Determine the [x, y] coordinate at the center of the cell enclosing the given text.  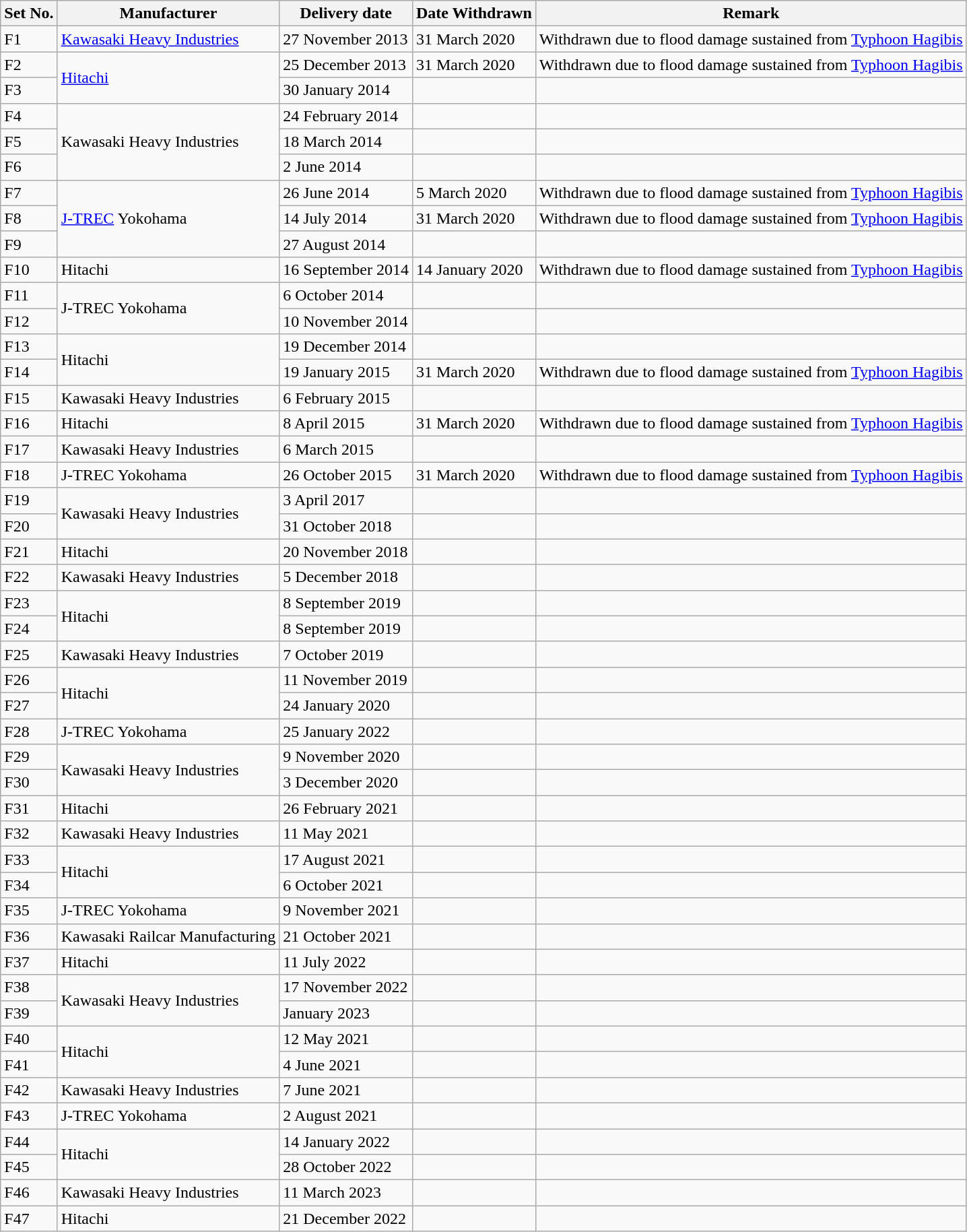
14 July 2014 [346, 218]
F46 [29, 1193]
January 2023 [346, 1013]
F23 [29, 603]
F28 [29, 731]
10 November 2014 [346, 321]
26 October 2015 [346, 475]
F26 [29, 680]
30 January 2014 [346, 90]
9 November 2021 [346, 911]
7 June 2021 [346, 1090]
2 June 2014 [346, 167]
F19 [29, 500]
25 December 2013 [346, 65]
Delivery date [346, 13]
F36 [29, 936]
16 September 2014 [346, 269]
26 June 2014 [346, 193]
24 January 2020 [346, 705]
24 February 2014 [346, 116]
F25 [29, 654]
F47 [29, 1219]
F21 [29, 552]
17 August 2021 [346, 860]
3 December 2020 [346, 783]
F11 [29, 295]
F37 [29, 962]
F41 [29, 1064]
17 November 2022 [346, 987]
6 October 2014 [346, 295]
Date Withdrawn [474, 13]
F33 [29, 860]
F2 [29, 65]
11 July 2022 [346, 962]
5 March 2020 [474, 193]
F17 [29, 449]
11 May 2021 [346, 834]
31 October 2018 [346, 526]
F13 [29, 347]
28 October 2022 [346, 1167]
F45 [29, 1167]
F30 [29, 783]
27 November 2013 [346, 39]
7 October 2019 [346, 654]
Set No. [29, 13]
20 November 2018 [346, 552]
F9 [29, 244]
2 August 2021 [346, 1115]
F34 [29, 885]
26 February 2021 [346, 808]
F24 [29, 628]
14 January 2020 [474, 269]
F31 [29, 808]
F40 [29, 1039]
F38 [29, 987]
F16 [29, 424]
21 December 2022 [346, 1219]
F27 [29, 705]
F18 [29, 475]
6 October 2021 [346, 885]
F8 [29, 218]
F20 [29, 526]
18 March 2014 [346, 141]
14 January 2022 [346, 1142]
8 April 2015 [346, 424]
Remark [751, 13]
F12 [29, 321]
F10 [29, 269]
F29 [29, 757]
12 May 2021 [346, 1039]
Manufacturer [168, 13]
6 March 2015 [346, 449]
3 April 2017 [346, 500]
F14 [29, 372]
F5 [29, 141]
19 January 2015 [346, 372]
11 March 2023 [346, 1193]
F3 [29, 90]
F32 [29, 834]
Kawasaki Railcar Manufacturing [168, 936]
F42 [29, 1090]
F15 [29, 398]
F35 [29, 911]
F22 [29, 577]
11 November 2019 [346, 680]
F44 [29, 1142]
25 January 2022 [346, 731]
F7 [29, 193]
9 November 2020 [346, 757]
F1 [29, 39]
4 June 2021 [346, 1064]
5 December 2018 [346, 577]
F43 [29, 1115]
F6 [29, 167]
6 February 2015 [346, 398]
27 August 2014 [346, 244]
F39 [29, 1013]
F4 [29, 116]
19 December 2014 [346, 347]
21 October 2021 [346, 936]
